Find where the given text appears and provide that cell's center as (x, y) coordinate. 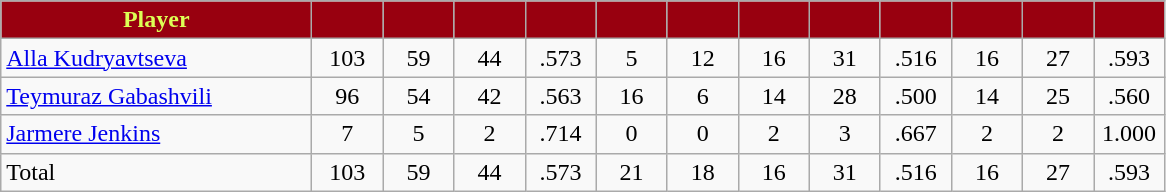
21 (632, 172)
Player (156, 20)
.667 (916, 134)
96 (348, 96)
42 (490, 96)
.563 (560, 96)
25 (1058, 96)
3 (844, 134)
.560 (1130, 96)
Teymuraz Gabashvili (156, 96)
.500 (916, 96)
7 (348, 134)
Jarmere Jenkins (156, 134)
1.000 (1130, 134)
18 (702, 172)
6 (702, 96)
Alla Kudryavtseva (156, 58)
Total (156, 172)
12 (702, 58)
28 (844, 96)
54 (418, 96)
.714 (560, 134)
